Determine the (x, y) coordinate at the center of the cell enclosing the given text.  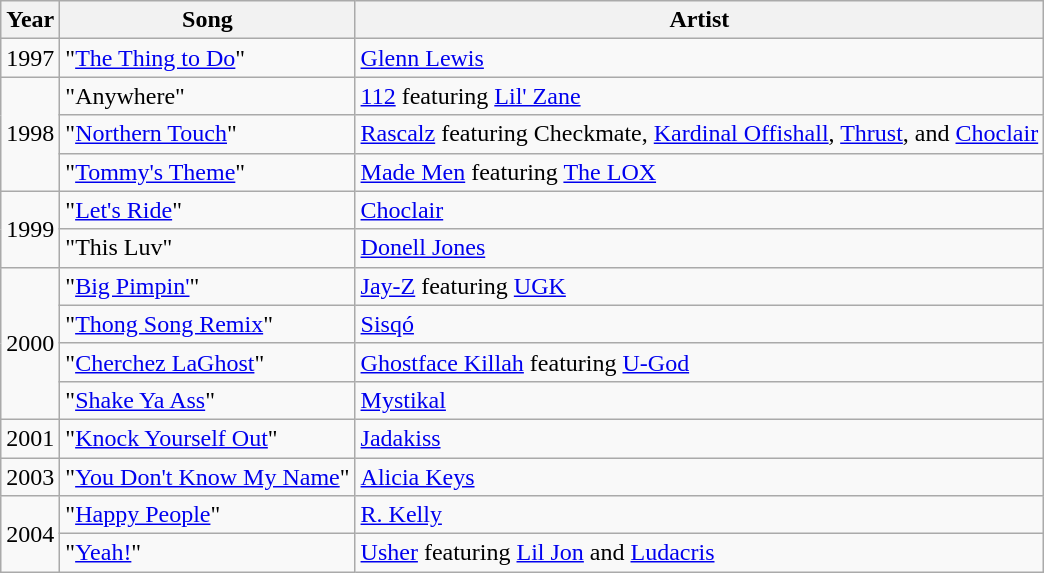
2001 (30, 438)
"Knock Yourself Out" (208, 438)
Jadakiss (700, 438)
Glenn Lewis (700, 58)
"The Thing to Do" (208, 58)
Alicia Keys (700, 477)
"Anywhere" (208, 96)
Artist (700, 20)
1998 (30, 134)
2000 (30, 343)
Mystikal (700, 400)
Sisqó (700, 324)
112 featuring Lil' Zane (700, 96)
Year (30, 20)
"Cherchez LaGhost" (208, 362)
Rascalz featuring Checkmate, Kardinal Offishall, Thrust, and Choclair (700, 134)
Donell Jones (700, 248)
2003 (30, 477)
"Yeah!" (208, 553)
"You Don't Know My Name" (208, 477)
"Let's Ride" (208, 210)
Made Men featuring The LOX (700, 172)
Usher featuring Lil Jon and Ludacris (700, 553)
"Thong Song Remix" (208, 324)
"Big Pimpin'" (208, 286)
"Shake Ya Ass" (208, 400)
Choclair (700, 210)
Song (208, 20)
1999 (30, 229)
Ghostface Killah featuring U-God (700, 362)
R. Kelly (700, 515)
"Northern Touch" (208, 134)
Jay-Z featuring UGK (700, 286)
1997 (30, 58)
"Tommy's Theme" (208, 172)
2004 (30, 534)
"Happy People" (208, 515)
"This Luv" (208, 248)
